Search for the cell housing the specified text and yield its [x, y] center coordinate. 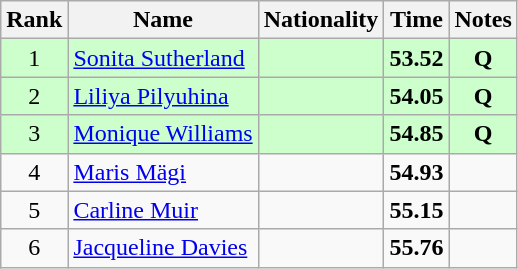
Liliya Pilyuhina [163, 96]
2 [34, 96]
Time [416, 20]
3 [34, 134]
54.85 [416, 134]
Rank [34, 20]
54.05 [416, 96]
53.52 [416, 58]
Carline Muir [163, 210]
55.76 [416, 248]
Nationality [321, 20]
54.93 [416, 172]
6 [34, 248]
Maris Mägi [163, 172]
Jacqueline Davies [163, 248]
Notes [483, 20]
1 [34, 58]
Monique Williams [163, 134]
Sonita Sutherland [163, 58]
55.15 [416, 210]
5 [34, 210]
Name [163, 20]
4 [34, 172]
